Return the [x, y] coordinate for the center point of the cell that contains the specified text.  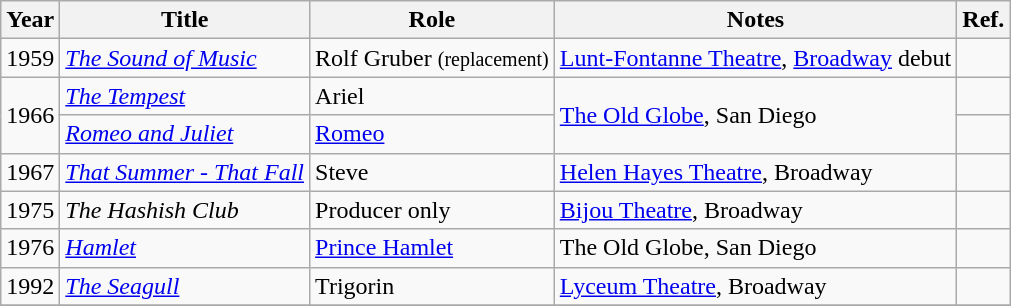
Notes [756, 20]
The Hashish Club [185, 210]
That Summer - That Fall [185, 172]
Trigorin [432, 286]
The Seagull [185, 286]
Role [432, 20]
The Tempest [185, 96]
Rolf Gruber (replacement) [432, 58]
Lunt-Fontanne Theatre, Broadway debut [756, 58]
1967 [30, 172]
Ariel [432, 96]
1976 [30, 248]
1975 [30, 210]
Ref. [984, 20]
1992 [30, 286]
Romeo [432, 134]
Title [185, 20]
Helen Hayes Theatre, Broadway [756, 172]
1959 [30, 58]
Bijou Theatre, Broadway [756, 210]
Romeo and Juliet [185, 134]
1966 [30, 115]
The Sound of Music [185, 58]
Year [30, 20]
Lyceum Theatre, Broadway [756, 286]
Producer only [432, 210]
Prince Hamlet [432, 248]
Steve [432, 172]
Hamlet [185, 248]
